Determine the (x, y) coordinate at the center of the cell enclosing the given text.  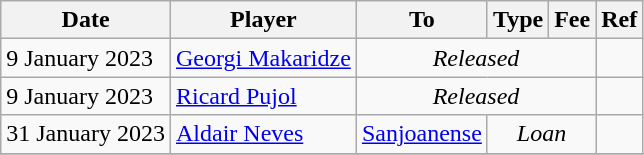
Loan (541, 134)
31 January 2023 (86, 134)
Date (86, 20)
Player (263, 20)
Sanjoanense (422, 134)
Ricard Pujol (263, 96)
Georgi Makaridze (263, 58)
Fee (572, 20)
Type (518, 20)
To (422, 20)
Ref (620, 20)
Aldair Neves (263, 134)
